Output the [X, Y] coordinate of the center of the cell containing the given text.  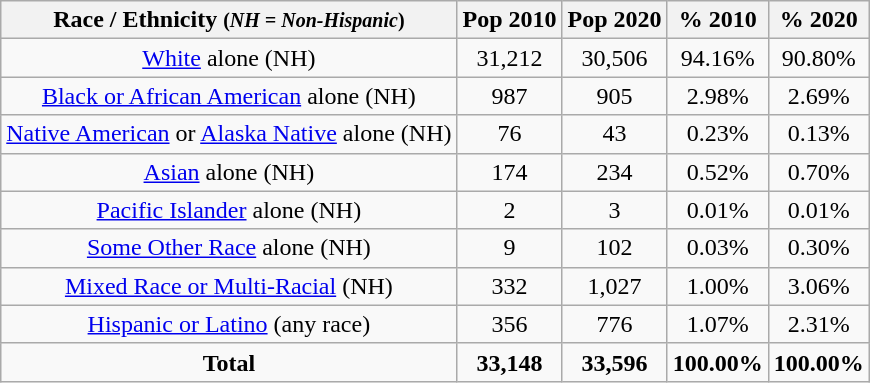
Pop 2020 [614, 20]
356 [510, 324]
Total [229, 362]
White alone (NH) [229, 58]
31,212 [510, 58]
3 [614, 210]
Black or African American alone (NH) [229, 96]
174 [510, 172]
Asian alone (NH) [229, 172]
0.03% [718, 248]
0.13% [818, 134]
Native American or Alaska Native alone (NH) [229, 134]
33,596 [614, 362]
76 [510, 134]
1.07% [718, 324]
% 2010 [718, 20]
2 [510, 210]
1,027 [614, 286]
0.23% [718, 134]
102 [614, 248]
0.52% [718, 172]
90.80% [818, 58]
0.30% [818, 248]
234 [614, 172]
Hispanic or Latino (any race) [229, 324]
332 [510, 286]
987 [510, 96]
43 [614, 134]
Pop 2010 [510, 20]
Some Other Race alone (NH) [229, 248]
2.69% [818, 96]
1.00% [718, 286]
3.06% [818, 286]
905 [614, 96]
33,148 [510, 362]
0.70% [818, 172]
Mixed Race or Multi-Racial (NH) [229, 286]
30,506 [614, 58]
2.98% [718, 96]
2.31% [818, 324]
94.16% [718, 58]
Pacific Islander alone (NH) [229, 210]
Race / Ethnicity (NH = Non-Hispanic) [229, 20]
9 [510, 248]
776 [614, 324]
% 2020 [818, 20]
